Provide the (X, Y) coordinate of the cell's center where the given text is located.  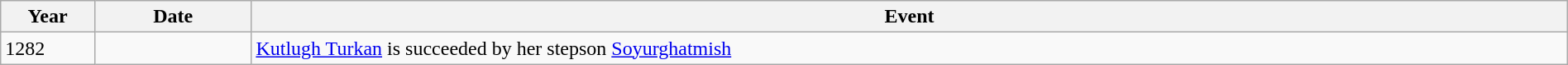
Event (910, 17)
Year (48, 17)
1282 (48, 48)
Kutlugh Turkan is succeeded by her stepson Soyurghatmish (910, 48)
Date (172, 17)
